Output the (X, Y) coordinate of the center of the cell containing the given text.  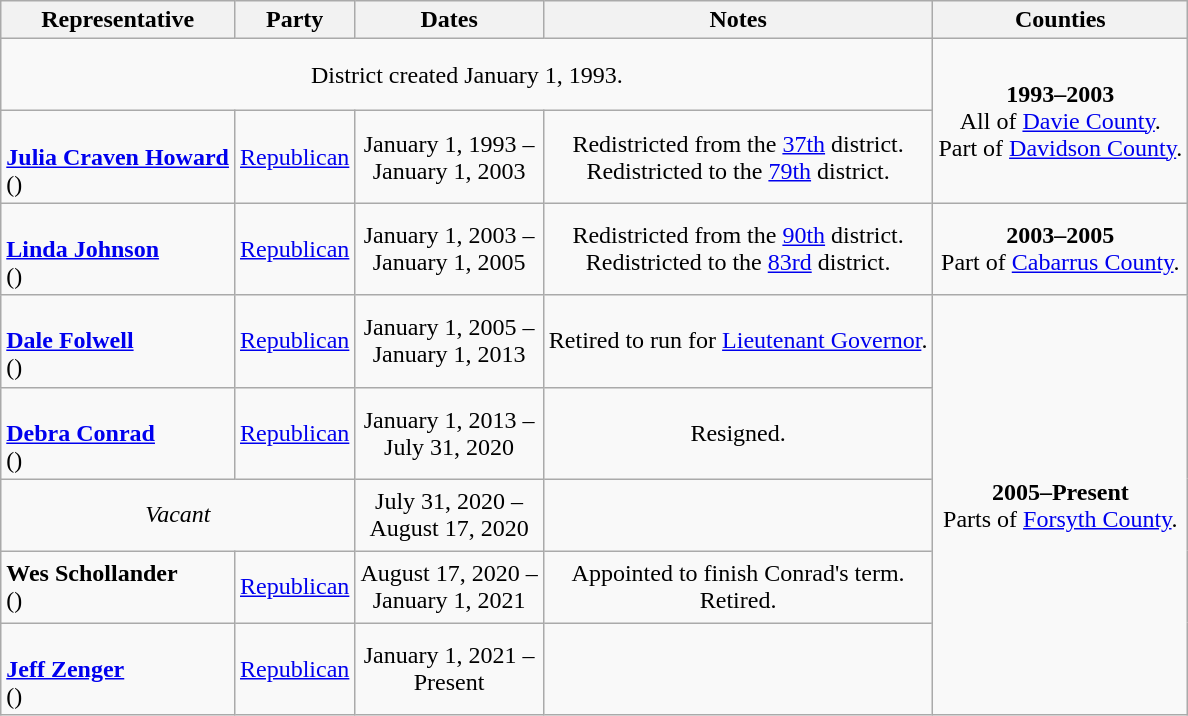
1993–2003 All of Davie County. Part of Davidson County. (1060, 121)
Wes Schollander() (118, 587)
January 1, 2003 – January 1, 2005 (449, 249)
2005–Present Parts of Forsyth County. (1060, 505)
Jeff Zenger() (118, 669)
Appointed to finish Conrad's term. Retired. (738, 587)
Representative (118, 20)
Linda Johnson() (118, 249)
January 1, 2013 – July 31, 2020 (449, 433)
Redistricted from the 37th district. Redistricted to the 79th district. (738, 157)
January 1, 1993 – January 1, 2003 (449, 157)
Notes (738, 20)
Retired to run for Lieutenant Governor. (738, 341)
Dates (449, 20)
Dale Folwell() (118, 341)
August 17, 2020 – January 1, 2021 (449, 587)
2003–2005 Part of Cabarrus County. (1060, 249)
Debra Conrad() (118, 433)
Party (294, 20)
District created January 1, 1993. (467, 75)
January 1, 2005 – January 1, 2013 (449, 341)
July 31, 2020 – August 17, 2020 (449, 515)
Resigned. (738, 433)
Redistricted from the 90th district. Redistricted to the 83rd district. (738, 249)
Julia Craven Howard() (118, 157)
Counties (1060, 20)
January 1, 2021 – Present (449, 669)
Vacant (178, 515)
